Scan for the cell matching the given text and deliver its (X, Y) coordinate at center. 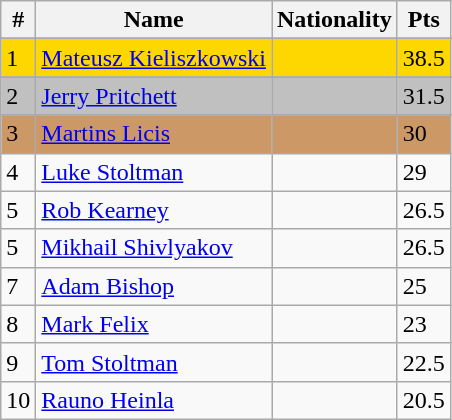
Mikhail Shivlyakov (154, 248)
Name (154, 20)
2 (18, 96)
38.5 (424, 58)
# (18, 20)
3 (18, 134)
Jerry Pritchett (154, 96)
29 (424, 172)
22.5 (424, 362)
30 (424, 134)
7 (18, 286)
Adam Bishop (154, 286)
1 (18, 58)
25 (424, 286)
Rob Kearney (154, 210)
9 (18, 362)
Luke Stoltman (154, 172)
Rauno Heinla (154, 400)
Mateusz Kieliszkowski (154, 58)
10 (18, 400)
4 (18, 172)
31.5 (424, 96)
Martins Licis (154, 134)
8 (18, 324)
20.5 (424, 400)
Nationality (335, 20)
Mark Felix (154, 324)
Tom Stoltman (154, 362)
23 (424, 324)
Pts (424, 20)
